Identify which cell holds the provided text, then report its [x, y] central coordinate. 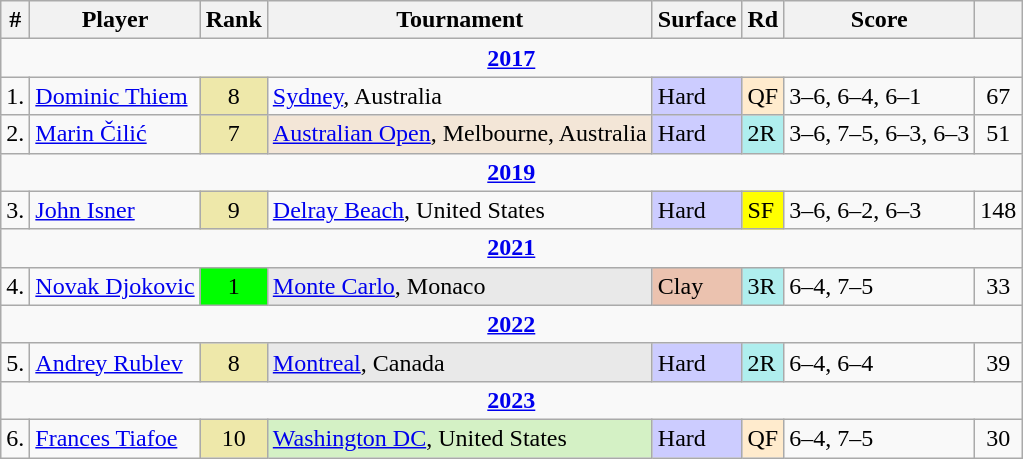
3. [16, 210]
2017 [512, 58]
Delray Beach, United States [460, 210]
Player [115, 20]
3–6, 6–2, 6–3 [880, 210]
33 [998, 286]
Novak Djokovic [115, 286]
Clay [697, 286]
3–6, 6–4, 6–1 [880, 96]
9 [234, 210]
Marin Čilić [115, 134]
John Isner [115, 210]
6. [16, 438]
5. [16, 362]
3R [763, 286]
# [16, 20]
Frances Tiafoe [115, 438]
Tournament [460, 20]
39 [998, 362]
Dominic Thiem [115, 96]
1. [16, 96]
67 [998, 96]
Sydney, Australia [460, 96]
6–4, 6–4 [880, 362]
SF [763, 210]
Australian Open, Melbourne, Australia [460, 134]
2022 [512, 324]
Andrey Rublev [115, 362]
30 [998, 438]
Monte Carlo, Monaco [460, 286]
Rd [763, 20]
2. [16, 134]
Montreal, Canada [460, 362]
4. [16, 286]
3–6, 7–5, 6–3, 6–3 [880, 134]
Rank [234, 20]
51 [998, 134]
Score [880, 20]
2023 [512, 400]
148 [998, 210]
1 [234, 286]
10 [234, 438]
Surface [697, 20]
Washington DC, United States [460, 438]
7 [234, 134]
2019 [512, 172]
2021 [512, 248]
